From the cell containing the given text, extract its center point as (x, y) coordinate. 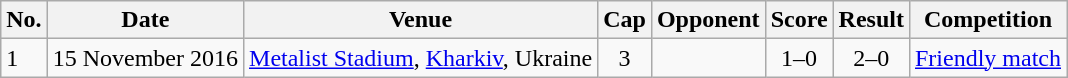
Cap (625, 20)
No. (24, 20)
Opponent (708, 20)
Venue (421, 20)
2–0 (871, 58)
Metalist Stadium, Kharkiv, Ukraine (421, 58)
1 (24, 58)
Result (871, 20)
15 November 2016 (145, 58)
Date (145, 20)
Score (799, 20)
1–0 (799, 58)
Friendly match (988, 58)
3 (625, 58)
Competition (988, 20)
